Output the [X, Y] coordinate of the center of the cell containing the given text.  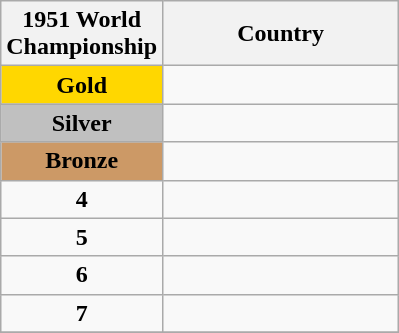
Bronze [82, 161]
Country [281, 34]
4 [82, 199]
Gold [82, 85]
7 [82, 313]
6 [82, 275]
5 [82, 237]
Silver [82, 123]
1951 World Championship [82, 34]
